Search for the cell housing the specified text and yield its [X, Y] center coordinate. 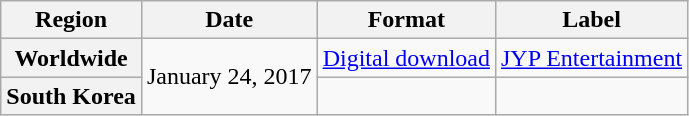
Worldwide [72, 58]
Region [72, 20]
Label [591, 20]
Format [406, 20]
January 24, 2017 [229, 77]
Digital download [406, 58]
South Korea [72, 96]
Date [229, 20]
JYP Entertainment [591, 58]
